Pinpoint the cell where the given text exists, returning its (x, y) midpoint coordinate. 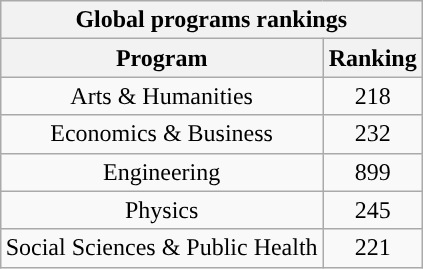
Physics (162, 210)
Arts & Humanities (162, 96)
899 (372, 172)
Economics & Business (162, 134)
Engineering (162, 172)
Program (162, 58)
Social Sciences & Public Health (162, 248)
Global programs rankings (211, 20)
Ranking (372, 58)
245 (372, 210)
232 (372, 134)
218 (372, 96)
221 (372, 248)
